Find where the given text appears and provide that cell's center as [x, y] coordinate. 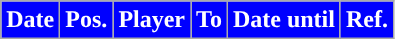
Player [152, 20]
To [210, 20]
Date until [284, 20]
Pos. [86, 20]
Ref. [366, 20]
Date [30, 20]
